Return the (X, Y) coordinate for the center point of the cell that contains the specified text.  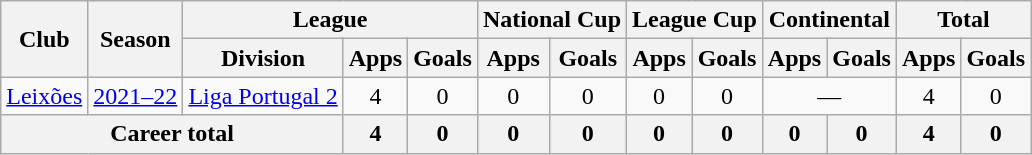
Continental (829, 20)
Career total (172, 134)
Total (963, 20)
League Cup (695, 20)
National Cup (552, 20)
— (829, 96)
2021–22 (136, 96)
Club (44, 39)
Season (136, 39)
Leixões (44, 96)
Liga Portugal 2 (263, 96)
League (330, 20)
Division (263, 58)
